Determine the [x, y] coordinate at the center of the cell enclosing the given text.  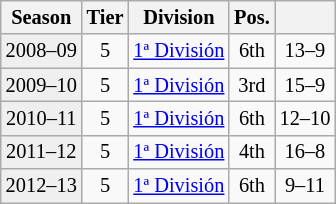
2011–12 [42, 152]
16–8 [306, 152]
Pos. [252, 17]
9–11 [306, 186]
3rd [252, 85]
Season [42, 17]
4th [252, 152]
12–10 [306, 118]
15–9 [306, 85]
2008–09 [42, 51]
2010–11 [42, 118]
2012–13 [42, 186]
2009–10 [42, 85]
Division [178, 17]
Tier [106, 17]
13–9 [306, 51]
